Scan for the cell matching the given text and deliver its (X, Y) coordinate at center. 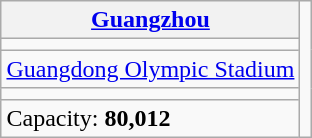
Capacity: 80,012 (150, 118)
Guangzhou (150, 20)
Guangdong Olympic Stadium (150, 69)
